Search for the cell housing the specified text and yield its (x, y) center coordinate. 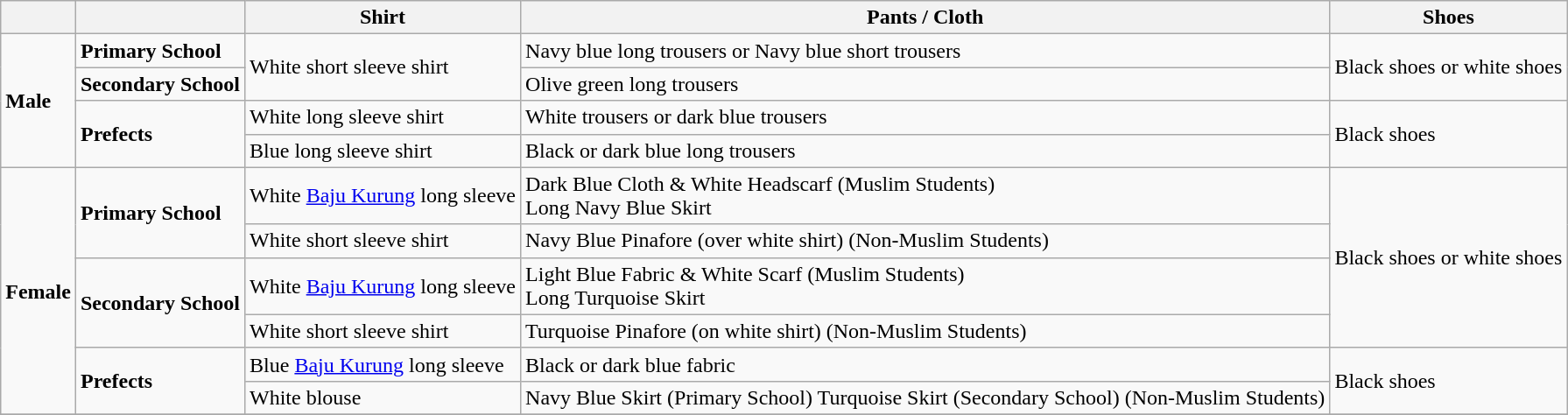
Male (39, 101)
Dark Blue Cloth & White Headscarf (Muslim Students)Long Navy Blue Skirt (925, 196)
Shoes (1448, 18)
Blue long sleeve shirt (383, 151)
Black or dark blue long trousers (925, 151)
White trousers or dark blue trousers (925, 117)
Black or dark blue fabric (925, 364)
Shirt (383, 18)
Turquoise Pinafore (on white shirt) (Non-Muslim Students) (925, 331)
Blue Baju Kurung long sleeve (383, 364)
Navy blue long trousers or Navy blue short trousers (925, 51)
Olive green long trousers (925, 84)
Pants / Cloth (925, 18)
Female (39, 291)
Navy Blue Pinafore (over white shirt) (Non-Muslim Students) (925, 241)
White long sleeve shirt (383, 117)
Light Blue Fabric & White Scarf (Muslim Students)Long Turquoise Skirt (925, 285)
Navy Blue Skirt (Primary School) Turquoise Skirt (Secondary School) (Non-Muslim Students) (925, 397)
White blouse (383, 397)
